Return [x, y] of the center of cell containing provided text 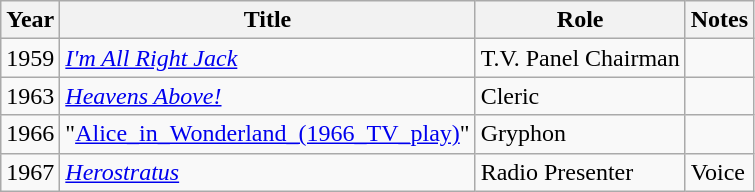
Herostratus [268, 172]
Voice [719, 172]
T.V. Panel Chairman [580, 58]
1959 [30, 58]
Year [30, 20]
Heavens Above! [268, 96]
Gryphon [580, 134]
Role [580, 20]
I'm All Right Jack [268, 58]
1967 [30, 172]
Title [268, 20]
1963 [30, 96]
Cleric [580, 96]
"Alice_in_Wonderland_(1966_TV_play)" [268, 134]
Notes [719, 20]
Radio Presenter [580, 172]
1966 [30, 134]
